Detect which cell encompasses the target text, then output its [x, y] center coordinate. 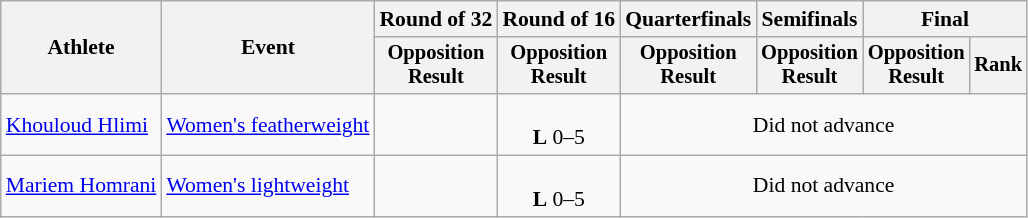
Round of 32 [436, 19]
Athlete [82, 48]
Women's featherweight [268, 124]
Round of 16 [558, 19]
Quarterfinals [688, 19]
Khouloud Hlimi [82, 124]
Mariem Homrani [82, 186]
Final [945, 19]
Semifinals [810, 19]
Women's lightweight [268, 186]
Event [268, 48]
Rank [998, 66]
